Determine the (x, y) coordinate at the center of the cell enclosing the given text.  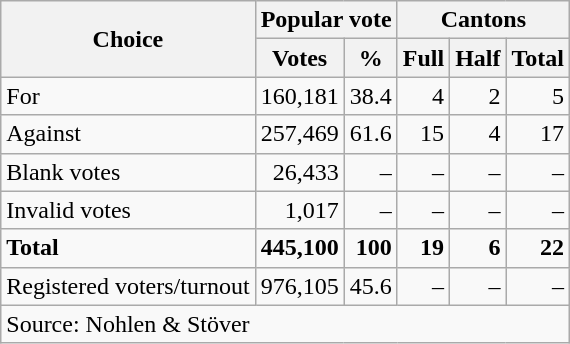
2 (478, 96)
17 (538, 134)
61.6 (370, 134)
Invalid votes (128, 210)
Popular vote (326, 20)
Choice (128, 39)
100 (370, 248)
Cantons (483, 20)
976,105 (300, 286)
19 (423, 248)
6 (478, 248)
22 (538, 248)
Blank votes (128, 172)
26,433 (300, 172)
For (128, 96)
45.6 (370, 286)
5 (538, 96)
Full (423, 58)
Registered voters/turnout (128, 286)
% (370, 58)
Votes (300, 58)
Source: Nohlen & Stöver (286, 324)
160,181 (300, 96)
Half (478, 58)
38.4 (370, 96)
Against (128, 134)
1,017 (300, 210)
257,469 (300, 134)
445,100 (300, 248)
15 (423, 134)
